Search for the cell housing the specified text and yield its (X, Y) center coordinate. 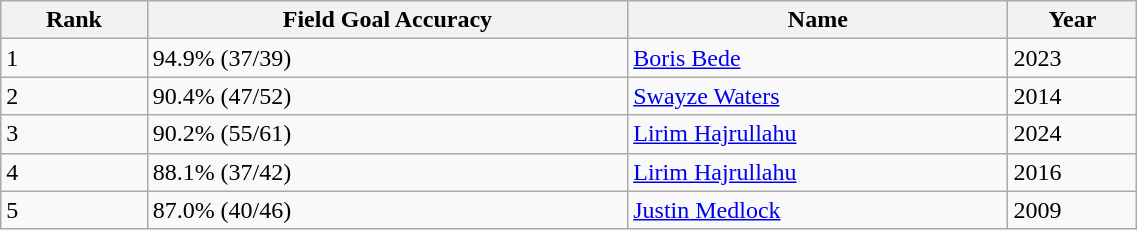
2014 (1072, 96)
2024 (1072, 134)
Year (1072, 20)
5 (74, 210)
2 (74, 96)
90.4% (47/52) (388, 96)
Swayze Waters (818, 96)
4 (74, 172)
Rank (74, 20)
1 (74, 58)
88.1% (37/42) (388, 172)
Boris Bede (818, 58)
Name (818, 20)
3 (74, 134)
2016 (1072, 172)
2023 (1072, 58)
Field Goal Accuracy (388, 20)
94.9% (37/39) (388, 58)
Justin Medlock (818, 210)
2009 (1072, 210)
87.0% (40/46) (388, 210)
90.2% (55/61) (388, 134)
